Determine the [X, Y] coordinate at the center of the cell enclosing the given text.  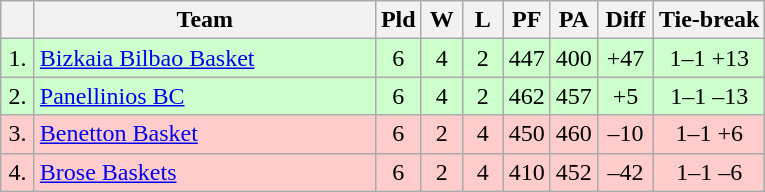
2. [18, 96]
Brose Baskets [204, 172]
Tie-break [709, 20]
Panellinios BC [204, 96]
Team [204, 20]
4. [18, 172]
410 [526, 172]
+47 [625, 58]
462 [526, 96]
W [442, 20]
Diff [625, 20]
PF [526, 20]
–42 [625, 172]
1–1 +6 [709, 134]
457 [574, 96]
1–1 –13 [709, 96]
L [482, 20]
+5 [625, 96]
–10 [625, 134]
450 [526, 134]
Pld [398, 20]
PA [574, 20]
Bizkaia Bilbao Basket [204, 58]
3. [18, 134]
1. [18, 58]
400 [574, 58]
1–1 –6 [709, 172]
447 [526, 58]
452 [574, 172]
Benetton Basket [204, 134]
460 [574, 134]
1–1 +13 [709, 58]
